Provide the (x, y) coordinate of the cell's center where the given text is located.  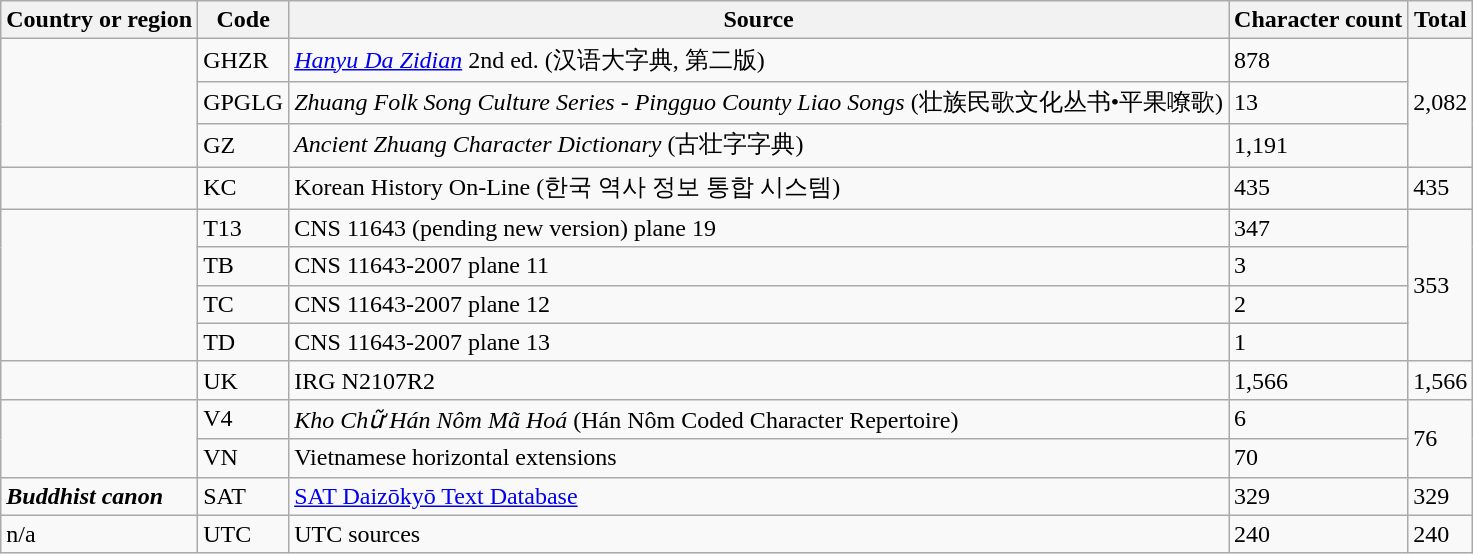
SAT (244, 496)
T13 (244, 228)
TC (244, 304)
VN (244, 458)
n/a (100, 534)
Total (1440, 20)
GZ (244, 146)
Character count (1318, 20)
SAT Daizōkyō Text Database (759, 496)
V4 (244, 419)
2,082 (1440, 103)
6 (1318, 419)
3 (1318, 266)
KC (244, 188)
Vietnamese horizontal extensions (759, 458)
Korean History On-Line (한국 역사 정보 통합 시스템) (759, 188)
GHZR (244, 60)
UTC sources (759, 534)
1,191 (1318, 146)
2 (1318, 304)
Source (759, 20)
Ancient Zhuang Character Dictionary (古壮字字典) (759, 146)
Hanyu Da Zidian 2nd ed. (汉语大字典, 第二版) (759, 60)
UK (244, 380)
Buddhist canon (100, 496)
IRG N2107R2 (759, 380)
Code (244, 20)
13 (1318, 102)
CNS 11643-2007 plane 11 (759, 266)
CNS 11643-2007 plane 13 (759, 342)
TB (244, 266)
Kho Chữ Hán Nôm Mã Hoá (Hán Nôm Coded Character Repertoire) (759, 419)
878 (1318, 60)
Country or region (100, 20)
GPGLG (244, 102)
76 (1440, 438)
1 (1318, 342)
Zhuang Folk Song Culture Series - Pingguo County Liao Songs (壮族民歌文化丛书•平果嘹歌) (759, 102)
70 (1318, 458)
CNS 11643 (pending new version) plane 19 (759, 228)
353 (1440, 285)
CNS 11643-2007 plane 12 (759, 304)
UTC (244, 534)
347 (1318, 228)
TD (244, 342)
